From the cell containing the given text, extract its center point as [x, y] coordinate. 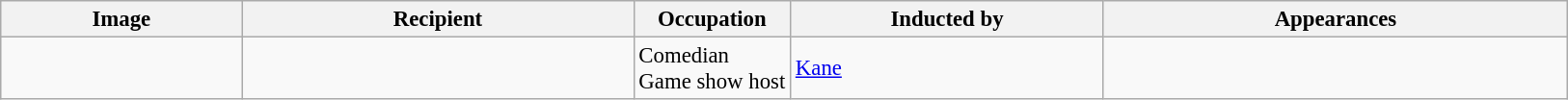
Recipient [438, 19]
Inducted by [947, 19]
Appearances [1335, 19]
ComedianGame show host [712, 69]
Kane [947, 69]
Occupation [712, 19]
Image [122, 19]
